Determine the [X, Y] coordinate at the center of the cell enclosing the given text.  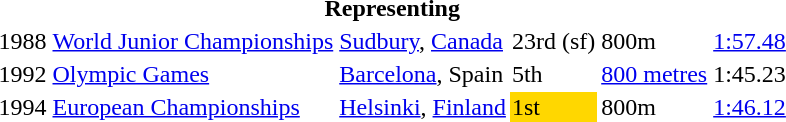
European Championships [193, 107]
Barcelona, Spain [423, 74]
Helsinki, Finland [423, 107]
World Junior Championships [193, 41]
Olympic Games [193, 74]
800 metres [654, 74]
Sudbury, Canada [423, 41]
23rd (sf) [553, 41]
5th [553, 74]
1st [553, 107]
